From the cell containing the given text, extract its center point as (x, y) coordinate. 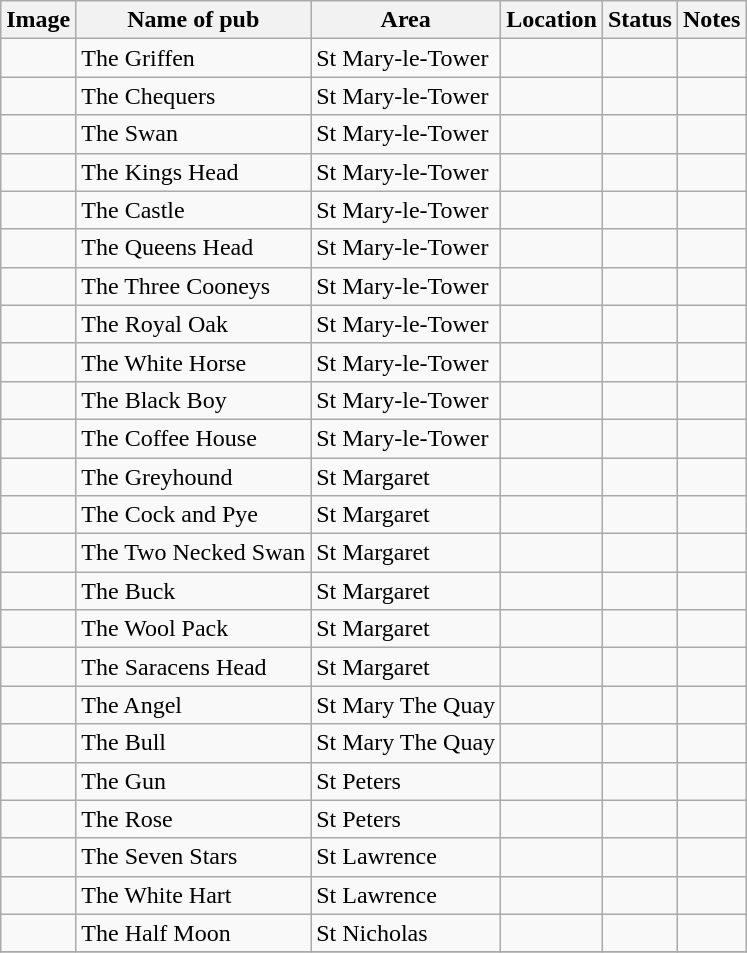
The Swan (194, 134)
The White Hart (194, 895)
The Bull (194, 743)
The Two Necked Swan (194, 553)
The Castle (194, 210)
The Chequers (194, 96)
Area (406, 20)
The Coffee House (194, 438)
Status (640, 20)
Name of pub (194, 20)
The Wool Pack (194, 629)
The Buck (194, 591)
The White Horse (194, 362)
The Seven Stars (194, 857)
The Rose (194, 819)
The Angel (194, 705)
The Griffen (194, 58)
The Gun (194, 781)
Image (38, 20)
The Royal Oak (194, 324)
The Greyhound (194, 477)
The Three Cooneys (194, 286)
Notes (711, 20)
The Cock and Pye (194, 515)
The Queens Head (194, 248)
The Half Moon (194, 933)
The Kings Head (194, 172)
The Black Boy (194, 400)
St Nicholas (406, 933)
The Saracens Head (194, 667)
Location (552, 20)
